Provide the [X, Y] coordinate of the cell's center where the given text is located.  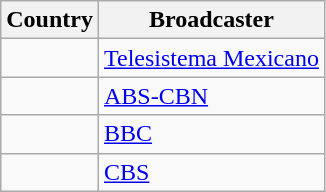
ABS-CBN [211, 96]
BBC [211, 134]
Telesistema Mexicano [211, 58]
Country [50, 20]
Broadcaster [211, 20]
CBS [211, 172]
